From the cell containing the given text, extract its center point as (x, y) coordinate. 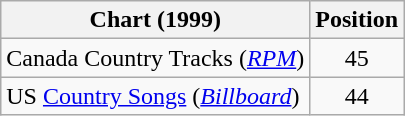
Position (357, 20)
Chart (1999) (156, 20)
Canada Country Tracks (RPM) (156, 58)
US Country Songs (Billboard) (156, 96)
45 (357, 58)
44 (357, 96)
